Extract the (x, y) coordinate from the center of the cell holding the provided text.  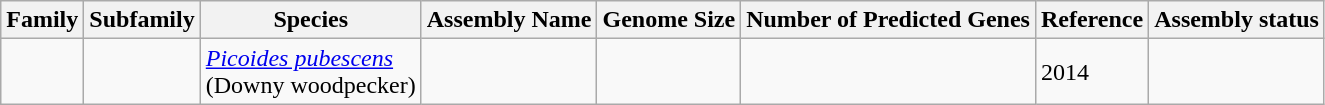
Species (310, 20)
Genome Size (669, 20)
Assembly status (1237, 20)
2014 (1092, 72)
Assembly Name (509, 20)
Number of Predicted Genes (888, 20)
Reference (1092, 20)
Subfamily (142, 20)
Picoides pubescens(Downy woodpecker) (310, 72)
Family (42, 20)
